Locate the cell with the specified text and output its [x, y] center coordinate. 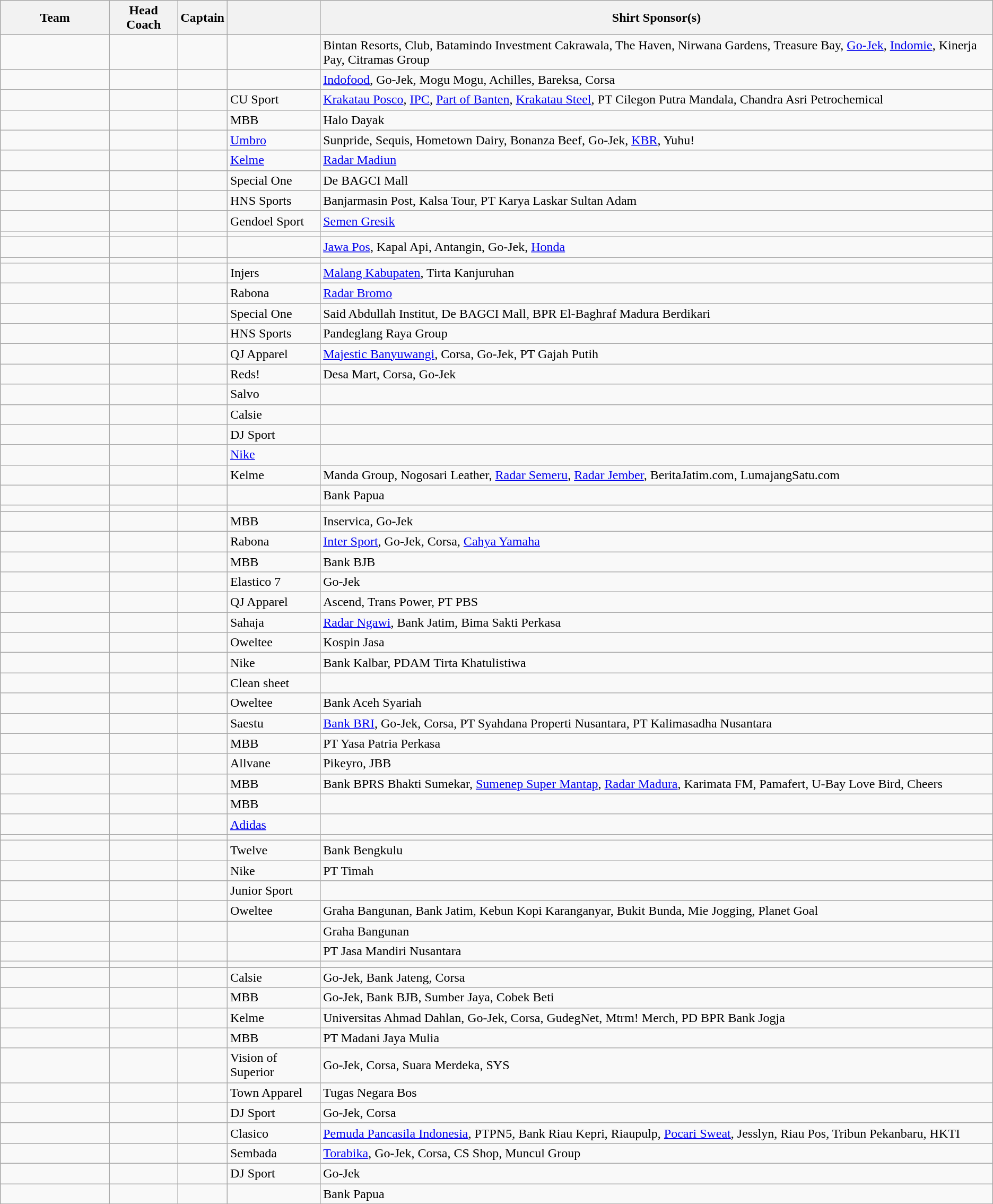
Head Coach [143, 18]
Pikeyro, JBB [657, 764]
Bank BJB [657, 562]
Semen Gresik [657, 221]
Kospin Jasa [657, 643]
Bank Kalbar, PDAM Tirta Khatulistiwa [657, 663]
Majestic Banyuwangi, Corsa, Go-Jek, PT Gajah Putih [657, 354]
Torabika, Go-Jek, Corsa, CS Shop, Muncul Group [657, 1153]
Krakatau Posco, IPC, Part of Banten, Krakatau Steel, PT Cilegon Putra Mandala, Chandra Asri Petrochemical [657, 100]
Captain [203, 18]
PT Madani Jaya Mulia [657, 1038]
Go-Jek, Corsa, Suara Merdeka, SYS [657, 1066]
Radar Bromo [657, 293]
Sembada [274, 1153]
Bank Bengkulu [657, 850]
Reds! [274, 374]
Elastico 7 [274, 582]
Go-Jek, Bank Jateng, Corsa [657, 977]
Shirt Sponsor(s) [657, 18]
Banjarmasin Post, Kalsa Tour, PT Karya Laskar Sultan Adam [657, 201]
PT Yasa Patria Perkasa [657, 743]
Bintan Resorts, Club, Batamindo Investment Cakrawala, The Haven, Nirwana Gardens, Treasure Bay, Go-Jek, Indomie, Kinerja Pay, Citramas Group [657, 52]
Sunpride, Sequis, Hometown Dairy, Bonanza Beef, Go-Jek, KBR, Yuhu! [657, 140]
Vision of Superior [274, 1066]
Go-Jek, Corsa [657, 1113]
Halo Dayak [657, 120]
Graha Bangunan [657, 931]
Town Apparel [274, 1093]
Said Abdullah Institut, De BAGCI Mall, BPR El-Baghraf Madura Berdikari [657, 314]
Universitas Ahmad Dahlan, Go-Jek, Corsa, GudegNet, Mtrm! Merch, PD BPR Bank Jogja [657, 1018]
Adidas [274, 824]
Junior Sport [274, 891]
Radar Madiun [657, 160]
Indofood, Go-Jek, Mogu Mogu, Achilles, Bareksa, Corsa [657, 80]
PT Jasa Mandiri Nusantara [657, 951]
Inter Sport, Go-Jek, Corsa, Cahya Yamaha [657, 541]
Allvane [274, 764]
Go-Jek, Bank BJB, Sumber Jaya, Cobek Beti [657, 998]
Pandeglang Raya Group [657, 334]
Clasico [274, 1133]
Radar Ngawi, Bank Jatim, Bima Sakti Perkasa [657, 622]
Bank Aceh Syariah [657, 703]
Inservica, Go-Jek [657, 521]
Malang Kabupaten, Tirta Kanjuruhan [657, 273]
Salvo [274, 394]
Sahaja [274, 622]
Desa Mart, Corsa, Go-Jek [657, 374]
Gendoel Sport [274, 221]
Team [55, 18]
Graha Bangunan, Bank Jatim, Kebun Kopi Karanganyar, Bukit Bunda, Mie Jogging, Planet Goal [657, 911]
Umbro [274, 140]
Manda Group, Nogosari Leather, Radar Semeru, Radar Jember, BeritaJatim.com, LumajangSatu.com [657, 475]
Tugas Negara Bos [657, 1093]
De BAGCI Mall [657, 180]
Pemuda Pancasila Indonesia, PTPN5, Bank Riau Kepri, Riaupulp, Pocari Sweat, Jesslyn, Riau Pos, Tribun Pekanbaru, HKTI [657, 1133]
Bank BRI, Go-Jek, Corsa, PT Syahdana Properti Nusantara, PT Kalimasadha Nusantara [657, 723]
Twelve [274, 850]
PT Timah [657, 871]
Saestu [274, 723]
Injers [274, 273]
CU Sport [274, 100]
Ascend, Trans Power, PT PBS [657, 602]
Clean sheet [274, 683]
Bank BPRS Bhakti Sumekar, Sumenep Super Mantap, Radar Madura, Karimata FM, Pamafert, U-Bay Love Bird, Cheers [657, 784]
Jawa Pos, Kapal Api, Antangin, Go-Jek, Honda [657, 247]
